Return the (X, Y) coordinate for the center point of the cell that contains the specified text.  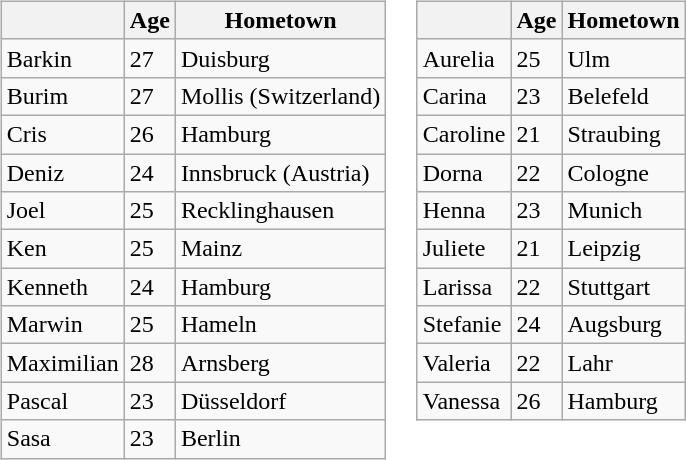
Belefeld (624, 96)
Munich (624, 211)
Stefanie (464, 325)
Kenneth (62, 287)
Larissa (464, 287)
Düsseldorf (280, 401)
Valeria (464, 363)
Maximilian (62, 363)
Straubing (624, 134)
Ulm (624, 58)
Sasa (62, 439)
Lahr (624, 363)
Ken (62, 249)
Marwin (62, 325)
Burim (62, 96)
Duisburg (280, 58)
Joel (62, 211)
Aurelia (464, 58)
Caroline (464, 134)
Cologne (624, 173)
Vanessa (464, 401)
Mollis (Switzerland) (280, 96)
Pascal (62, 401)
Arnsberg (280, 363)
Stuttgart (624, 287)
Barkin (62, 58)
Dorna (464, 173)
Berlin (280, 439)
Recklinghausen (280, 211)
Juliete (464, 249)
Leipzig (624, 249)
28 (150, 363)
Augsburg (624, 325)
Carina (464, 96)
Hameln (280, 325)
Henna (464, 211)
Mainz (280, 249)
Innsbruck (Austria) (280, 173)
Deniz (62, 173)
Cris (62, 134)
